For the text-containing cell, return its midpoint in (X, Y) coordinate format. 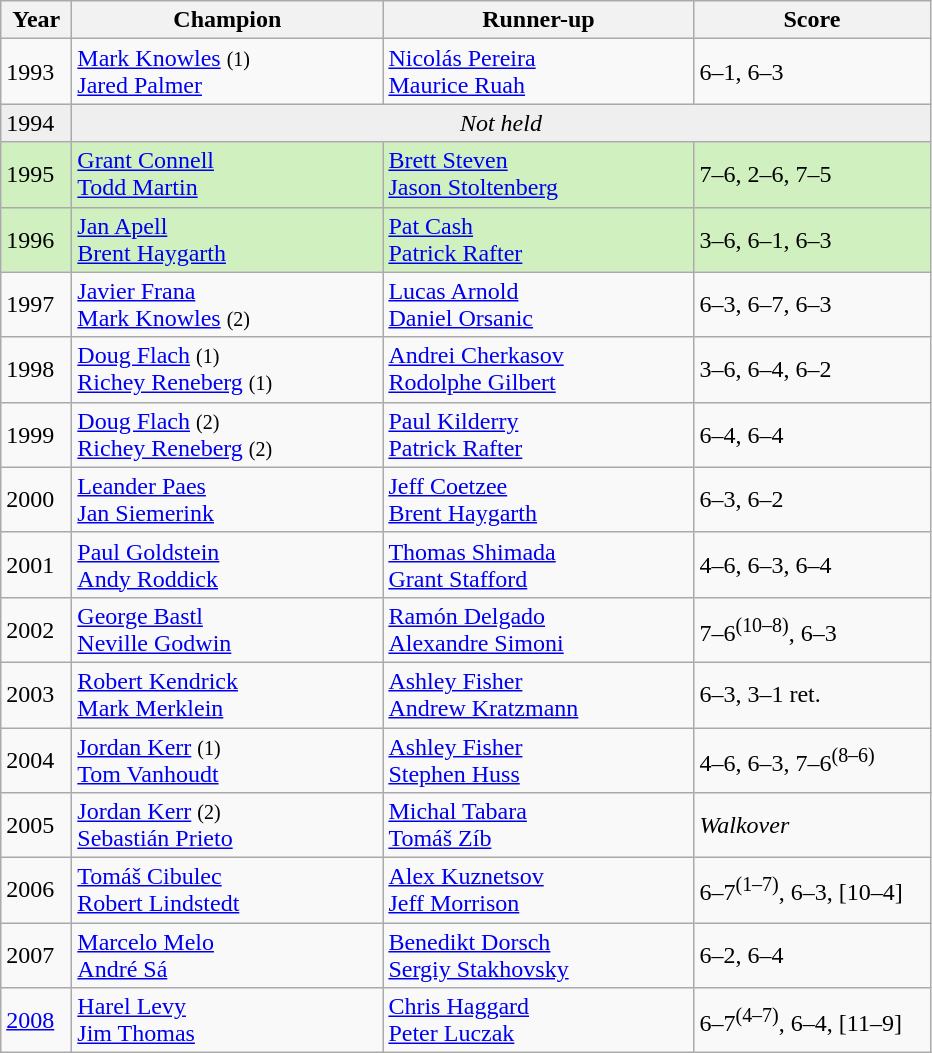
Mark Knowles (1) Jared Palmer (228, 72)
Andrei Cherkasov Rodolphe Gilbert (538, 370)
Nicolás Pereira Maurice Ruah (538, 72)
Champion (228, 20)
4–6, 6–3, 6–4 (812, 564)
2006 (36, 890)
1995 (36, 174)
1996 (36, 240)
Runner-up (538, 20)
2008 (36, 1020)
3–6, 6–4, 6–2 (812, 370)
6–7(1–7), 6–3, [10–4] (812, 890)
Tomáš Cibulec Robert Lindstedt (228, 890)
6–3, 6–7, 6–3 (812, 304)
Not held (501, 123)
Paul Goldstein Andy Roddick (228, 564)
Jeff Coetzee Brent Haygarth (538, 500)
Ashley Fisher Stephen Huss (538, 760)
7–6(10–8), 6–3 (812, 630)
Jan Apell Brent Haygarth (228, 240)
Year (36, 20)
1994 (36, 123)
Lucas Arnold Daniel Orsanic (538, 304)
2002 (36, 630)
Marcelo Melo André Sá (228, 956)
1998 (36, 370)
Doug Flach (1) Richey Reneberg (1) (228, 370)
3–6, 6–1, 6–3 (812, 240)
2003 (36, 694)
Ashley Fisher Andrew Kratzmann (538, 694)
Jordan Kerr (1) Tom Vanhoudt (228, 760)
Benedikt Dorsch Sergiy Stakhovsky (538, 956)
6–4, 6–4 (812, 434)
Michal Tabara Tomáš Zíb (538, 826)
6–2, 6–4 (812, 956)
Thomas Shimada Grant Stafford (538, 564)
Alex Kuznetsov Jeff Morrison (538, 890)
6–1, 6–3 (812, 72)
Score (812, 20)
Ramón Delgado Alexandre Simoni (538, 630)
2005 (36, 826)
Javier Frana Mark Knowles (2) (228, 304)
Paul Kilderry Patrick Rafter (538, 434)
1997 (36, 304)
Doug Flach (2) Richey Reneberg (2) (228, 434)
Pat Cash Patrick Rafter (538, 240)
Brett Steven Jason Stoltenberg (538, 174)
2007 (36, 956)
4–6, 6–3, 7–6(8–6) (812, 760)
7–6, 2–6, 7–5 (812, 174)
Robert Kendrick Mark Merklein (228, 694)
1999 (36, 434)
Leander Paes Jan Siemerink (228, 500)
6–3, 6–2 (812, 500)
2001 (36, 564)
1993 (36, 72)
George Bastl Neville Godwin (228, 630)
Harel Levy Jim Thomas (228, 1020)
Jordan Kerr (2) Sebastián Prieto (228, 826)
2000 (36, 500)
6–7(4–7), 6–4, [11–9] (812, 1020)
Chris Haggard Peter Luczak (538, 1020)
Walkover (812, 826)
2004 (36, 760)
6–3, 3–1 ret. (812, 694)
Grant Connell Todd Martin (228, 174)
